Return [X, Y] of the center of cell containing provided text 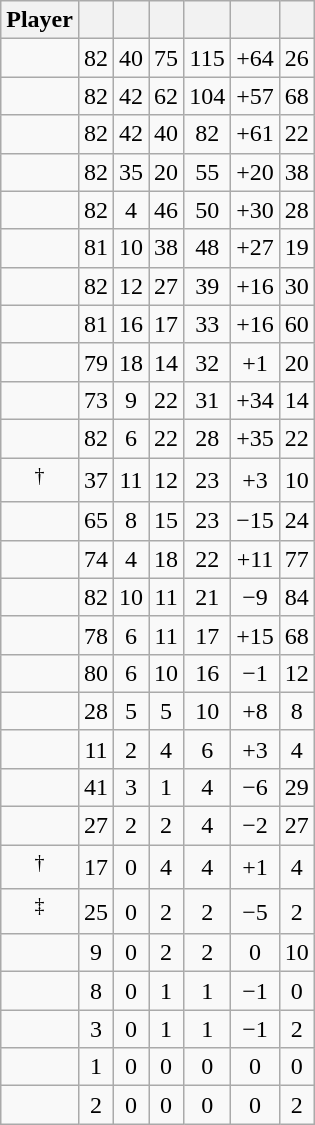
30 [296, 286]
37 [96, 480]
+27 [256, 248]
−5 [256, 912]
15 [166, 521]
77 [296, 559]
84 [296, 597]
39 [208, 286]
104 [208, 96]
19 [296, 248]
78 [96, 635]
+20 [256, 172]
+61 [256, 134]
32 [208, 362]
65 [96, 521]
Player [40, 20]
−2 [256, 826]
25 [96, 912]
26 [296, 58]
−9 [256, 597]
+11 [256, 559]
24 [296, 521]
41 [96, 787]
48 [208, 248]
+57 [256, 96]
33 [208, 324]
+34 [256, 400]
‡ [40, 912]
+64 [256, 58]
62 [166, 96]
+8 [256, 711]
31 [208, 400]
+15 [256, 635]
73 [96, 400]
80 [96, 673]
46 [166, 210]
29 [296, 787]
21 [208, 597]
50 [208, 210]
+30 [256, 210]
79 [96, 362]
−15 [256, 521]
35 [132, 172]
+35 [256, 438]
−6 [256, 787]
75 [166, 58]
55 [208, 172]
115 [208, 58]
60 [296, 324]
74 [96, 559]
